Return (X, Y) of the center of cell containing provided text 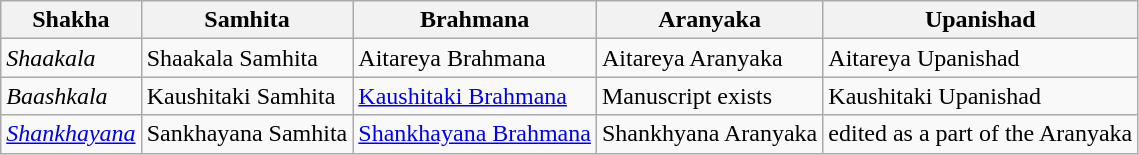
Upanishad (980, 20)
Sankhayana Samhita (247, 134)
Kaushitaki Brahmana (475, 96)
Baashkala (71, 96)
Samhita (247, 20)
Shankhayana Brahmana (475, 134)
Kaushitaki Samhita (247, 96)
Shakha (71, 20)
Manuscript exists (709, 96)
Shaakala Samhita (247, 58)
Brahmana (475, 20)
Kaushitaki Upanishad (980, 96)
Aitareya Upanishad (980, 58)
edited as a part of the Aranyaka (980, 134)
Aranyaka (709, 20)
Aitareya Aranyaka (709, 58)
Shankhayana (71, 134)
Aitareya Brahmana (475, 58)
Shaakala (71, 58)
Shankhyana Aranyaka (709, 134)
